For the text-containing cell, return its midpoint in [x, y] coordinate format. 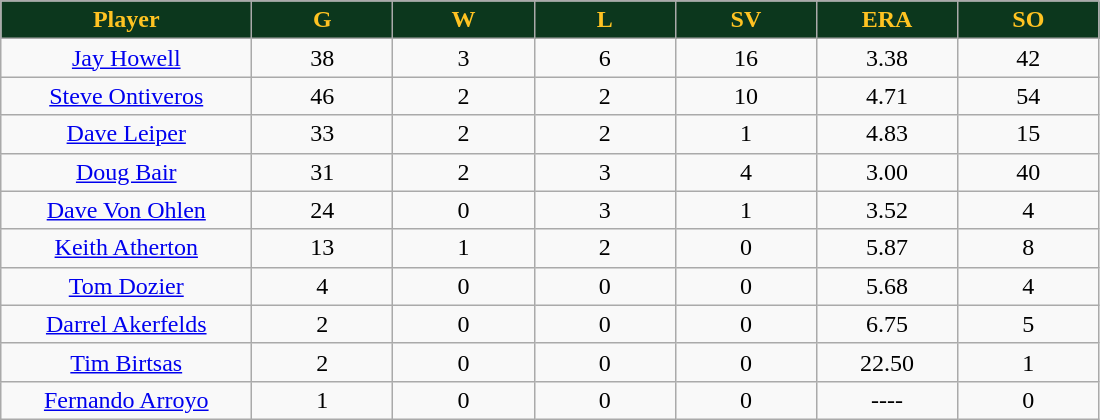
SV [746, 20]
5.87 [886, 248]
W [464, 20]
40 [1028, 172]
Jay Howell [126, 58]
4.71 [886, 96]
6 [604, 58]
4.83 [886, 134]
Dave Leiper [126, 134]
46 [322, 96]
5.68 [886, 286]
Keith Atherton [126, 248]
Fernando Arroyo [126, 400]
---- [886, 400]
G [322, 20]
Player [126, 20]
31 [322, 172]
L [604, 20]
33 [322, 134]
SO [1028, 20]
8 [1028, 248]
Steve Ontiveros [126, 96]
Doug Bair [126, 172]
16 [746, 58]
Tim Birtsas [126, 362]
38 [322, 58]
54 [1028, 96]
3.00 [886, 172]
15 [1028, 134]
6.75 [886, 324]
Darrel Akerfelds [126, 324]
42 [1028, 58]
10 [746, 96]
24 [322, 210]
3.52 [886, 210]
3.38 [886, 58]
13 [322, 248]
5 [1028, 324]
22.50 [886, 362]
Dave Von Ohlen [126, 210]
Tom Dozier [126, 286]
ERA [886, 20]
